Detect which cell encompasses the target text, then output its (x, y) center coordinate. 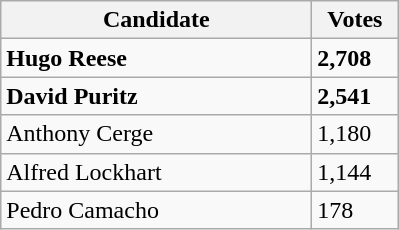
2,541 (355, 96)
Candidate (156, 20)
2,708 (355, 58)
Pedro Camacho (156, 210)
David Puritz (156, 96)
1,180 (355, 134)
Hugo Reese (156, 58)
Anthony Cerge (156, 134)
Alfred Lockhart (156, 172)
1,144 (355, 172)
Votes (355, 20)
178 (355, 210)
